Locate the cell with the specified text and output its [X, Y] center coordinate. 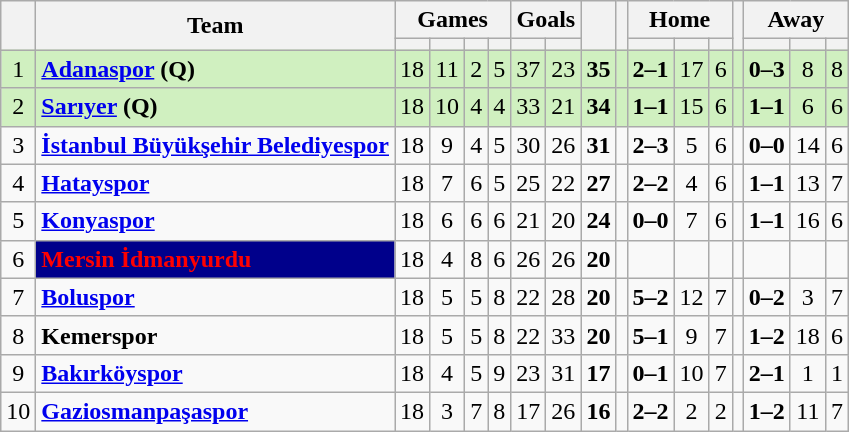
25 [528, 183]
0–2 [766, 297]
Boluspor [216, 297]
37 [528, 69]
13 [808, 183]
Games [453, 20]
Sarıyer (Q) [216, 107]
30 [528, 145]
12 [692, 297]
2–3 [650, 145]
Adanaspor (Q) [216, 69]
Kemerspor [216, 335]
Konyaspor [216, 221]
Team [216, 26]
5–2 [650, 297]
0–3 [766, 69]
34 [598, 107]
27 [598, 183]
Gaziosmanpaşaspor [216, 411]
Hatayspor [216, 183]
Mersin İdmanyurdu [216, 259]
Away [796, 20]
İstanbul Büyükşehir Belediyespor [216, 145]
0–1 [650, 373]
5–1 [650, 335]
Goals [546, 20]
28 [564, 297]
35 [598, 69]
Bakırköyspor [216, 373]
24 [598, 221]
14 [808, 145]
Home [680, 20]
15 [692, 107]
